Output the [x, y] coordinate of the center of the cell containing the given text.  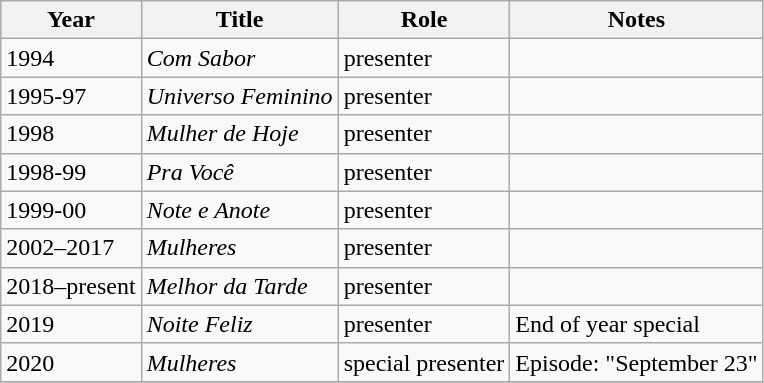
2002–2017 [71, 248]
2020 [71, 362]
Year [71, 20]
1995-97 [71, 96]
Note e Anote [240, 210]
1999-00 [71, 210]
Notes [636, 20]
Title [240, 20]
Noite Feliz [240, 324]
Episode: "September 23" [636, 362]
Melhor da Tarde [240, 286]
1994 [71, 58]
1998 [71, 134]
2018–present [71, 286]
2019 [71, 324]
Universo Feminino [240, 96]
Pra Você [240, 172]
1998-99 [71, 172]
Mulher de Hoje [240, 134]
End of year special [636, 324]
special presenter [424, 362]
Role [424, 20]
Com Sabor [240, 58]
